Output the [x, y] coordinate of the center of the cell containing the given text.  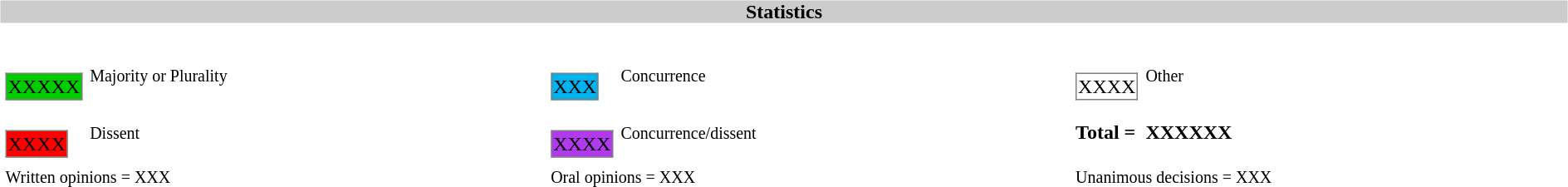
Total = [1106, 132]
XXXXXX [1354, 132]
Concurrence [844, 76]
Concurrence/dissent [844, 132]
Majority or Plurality [316, 76]
Other [1354, 76]
Statistics [784, 12]
Dissent [316, 132]
